Search for the cell housing the specified text and yield its (x, y) center coordinate. 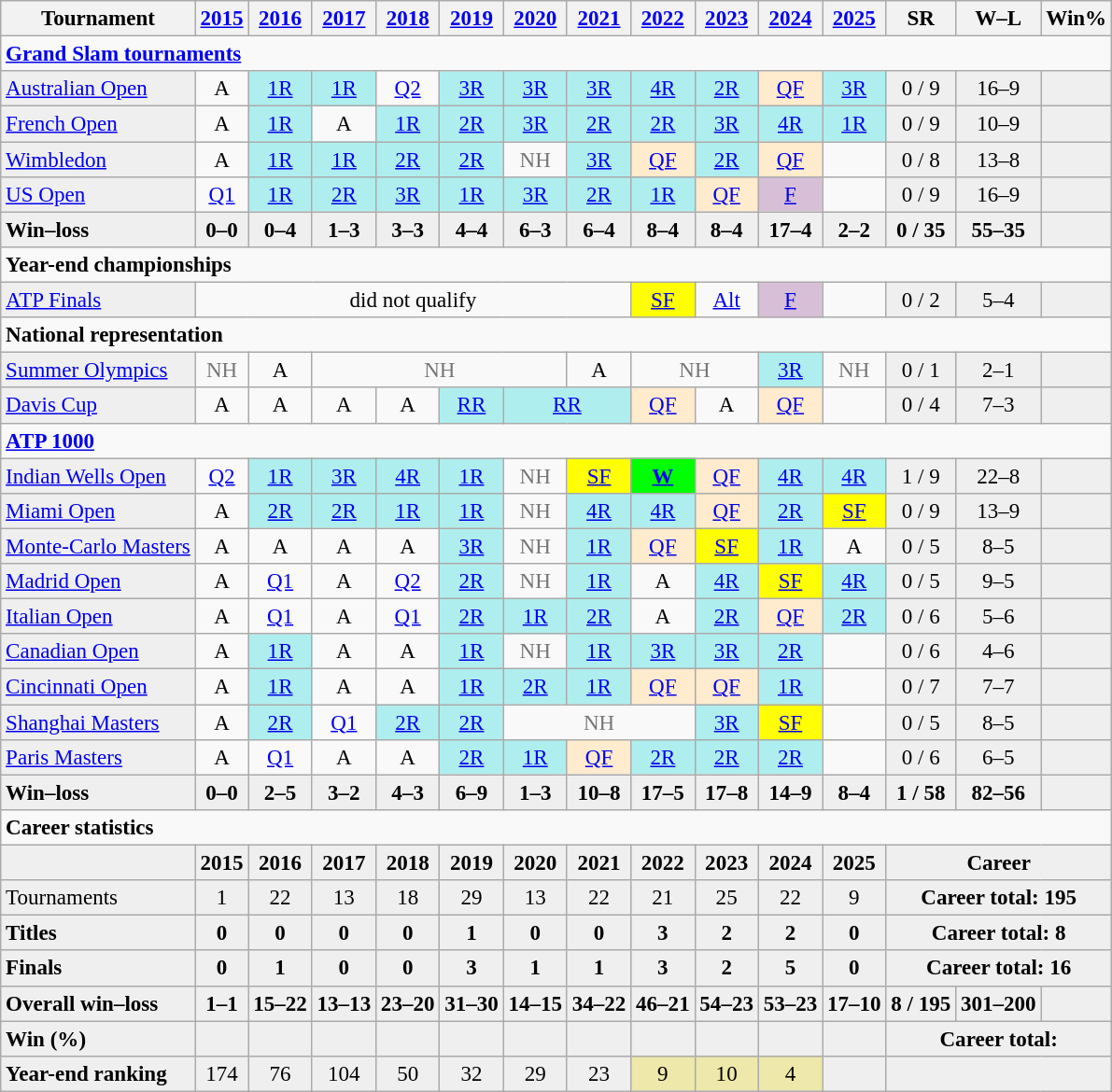
Shanghai Masters (98, 722)
17–8 (726, 792)
Tournaments (98, 898)
6–3 (535, 230)
10–9 (999, 124)
2–2 (854, 230)
18 (408, 898)
32 (472, 1074)
6–9 (472, 792)
53–23 (790, 1003)
50 (408, 1074)
301–200 (999, 1003)
0 / 4 (921, 406)
US Open (98, 195)
8 / 195 (921, 1003)
Career total: 16 (999, 969)
did not qualify (413, 301)
Italian Open (98, 617)
0 / 1 (921, 371)
5–4 (999, 301)
4–4 (472, 230)
174 (222, 1074)
55–35 (999, 230)
7–7 (999, 687)
Overall win–loss (98, 1003)
Career statistics (556, 828)
Year-end championships (556, 265)
54–23 (726, 1003)
SR (921, 19)
14–15 (535, 1003)
31–30 (472, 1003)
104 (344, 1074)
9–5 (999, 581)
Win (%) (98, 1039)
Grand Slam tournaments (556, 54)
Australian Open (98, 89)
1 / 58 (921, 792)
14–9 (790, 792)
6–5 (999, 758)
Career total: 8 (999, 933)
Career total: 195 (999, 898)
Indian Wells Open (98, 476)
Monte-Carlo Masters (98, 546)
Wimbledon (98, 160)
21 (663, 898)
0 / 8 (921, 160)
0–4 (280, 230)
17–10 (854, 1003)
76 (280, 1074)
Paris Masters (98, 758)
2–5 (280, 792)
46–21 (663, 1003)
10 (726, 1074)
0 / 2 (921, 301)
Career (999, 863)
10–8 (598, 792)
13–8 (999, 160)
W (663, 476)
Miami Open (98, 511)
1 / 9 (921, 476)
Win% (1077, 19)
National representation (556, 335)
3–3 (408, 230)
5–6 (999, 617)
23 (598, 1074)
3–2 (344, 792)
13–9 (999, 511)
Tournament (98, 19)
5 (790, 969)
4–6 (999, 651)
82–56 (999, 792)
13–13 (344, 1003)
Madrid Open (98, 581)
Cincinnati Open (98, 687)
Year-end ranking (98, 1074)
Finals (98, 969)
2–1 (999, 371)
Alt (726, 301)
25 (726, 898)
22–8 (999, 476)
Canadian Open (98, 651)
Titles (98, 933)
17–5 (663, 792)
17–4 (790, 230)
1–1 (222, 1003)
23–20 (408, 1003)
Career total: (999, 1039)
Summer Olympics (98, 371)
Davis Cup (98, 406)
6–4 (598, 230)
0 / 35 (921, 230)
4–3 (408, 792)
ATP Finals (98, 301)
W–L (999, 19)
34–22 (598, 1003)
French Open (98, 124)
4 (790, 1074)
7–3 (999, 406)
ATP 1000 (556, 441)
15–22 (280, 1003)
0 / 7 (921, 687)
